Return (x, y) of the center of cell containing provided text 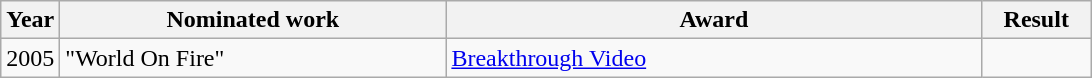
Year (30, 20)
Nominated work (253, 20)
Award (714, 20)
Breakthrough Video (714, 58)
"World On Fire" (253, 58)
2005 (30, 58)
Result (1036, 20)
